Scan for the cell matching the given text and deliver its (x, y) coordinate at center. 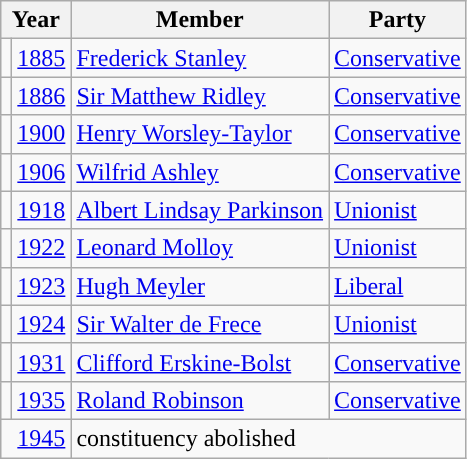
1935 (42, 400)
Albert Lindsay Parkinson (200, 210)
1886 (42, 96)
1922 (42, 248)
1931 (42, 362)
Sir Walter de Frece (200, 324)
1945 (36, 438)
1885 (42, 58)
Hugh Meyler (200, 286)
constituency abolished (268, 438)
Liberal (398, 286)
1924 (42, 324)
Sir Matthew Ridley (200, 96)
Member (200, 20)
1923 (42, 286)
1906 (42, 172)
Party (398, 20)
Henry Worsley-Taylor (200, 134)
1900 (42, 134)
1918 (42, 210)
Wilfrid Ashley (200, 172)
Roland Robinson (200, 400)
Clifford Erskine-Bolst (200, 362)
Leonard Molloy (200, 248)
Frederick Stanley (200, 58)
Year (36, 20)
